Return the (X, Y) coordinate for the center point of the cell that contains the specified text.  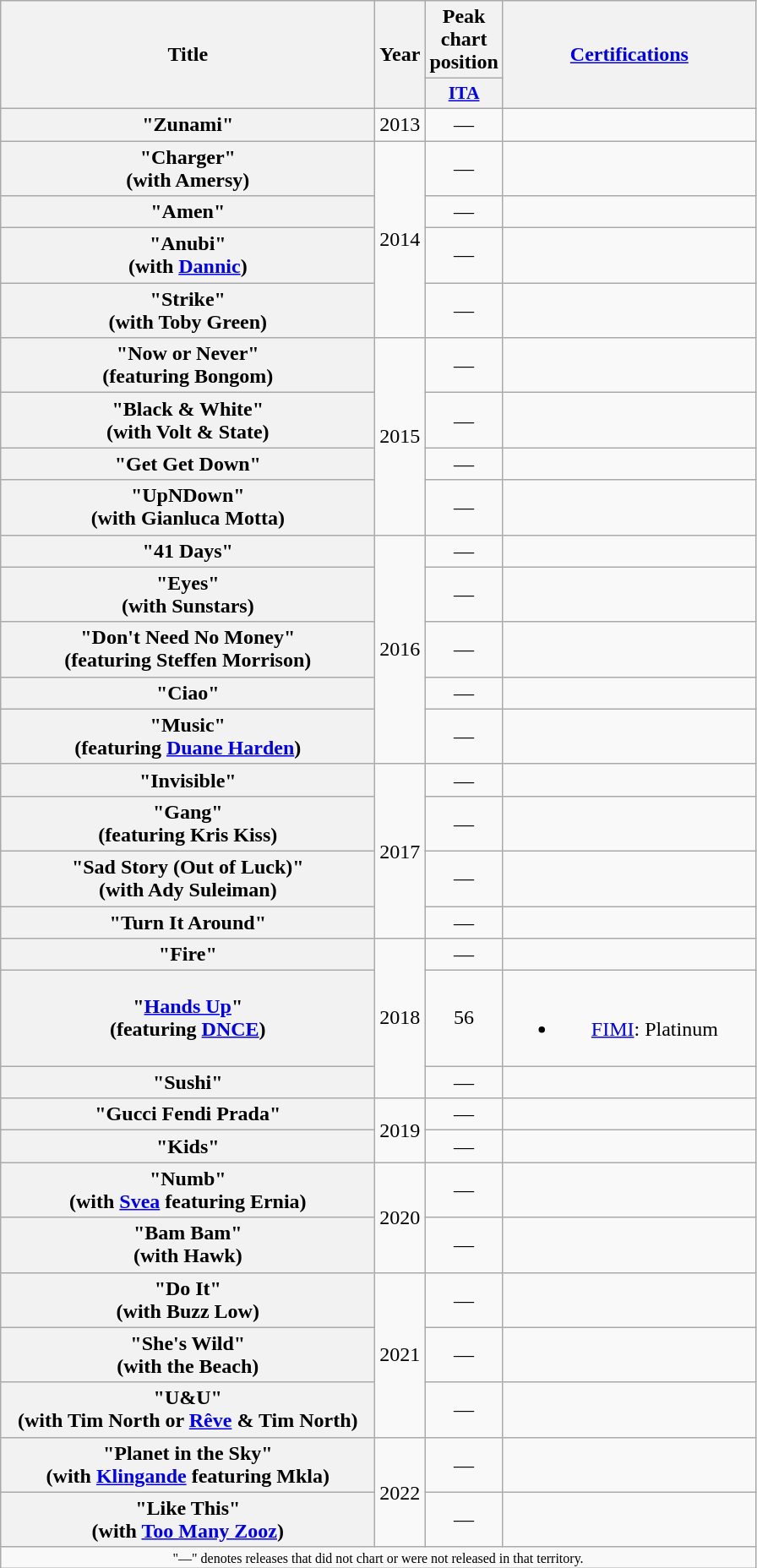
"Music"(featuring Duane Harden) (188, 737)
ITA (464, 94)
"Planet in the Sky" (with Klingande featuring Mkla) (188, 1465)
"Do It"(with Buzz Low) (188, 1299)
"Bam Bam"(with Hawk) (188, 1245)
"Get Get Down" (188, 464)
"Sad Story (Out of Luck)"(with Ady Suleiman) (188, 879)
"Charger"(with Amersy) (188, 167)
2016 (400, 649)
2020 (400, 1217)
"Amen" (188, 212)
"Don't Need No Money"(featuring Steffen Morrison) (188, 649)
Year (400, 55)
"UpNDown"(with Gianluca Motta) (188, 507)
"She's Wild"(with the Beach) (188, 1355)
56 (464, 1019)
"—" denotes releases that did not chart or were not released in that territory. (378, 1557)
2013 (400, 124)
"U&U"(with Tim North or Rêve & Tim North) (188, 1409)
"Invisible" (188, 780)
2015 (400, 436)
Certifications (629, 55)
"Gucci Fendi Prada" (188, 1114)
"Numb"(with Svea featuring Ernia) (188, 1190)
"Fire" (188, 955)
2014 (400, 238)
"Zunami" (188, 124)
Title (188, 55)
"Hands Up"(featuring DNCE) (188, 1019)
"Kids" (188, 1146)
2018 (400, 1019)
2021 (400, 1355)
2017 (400, 851)
"Like This" (with Too Many Zooz) (188, 1519)
2019 (400, 1130)
"Anubi"(with Dannic) (188, 255)
"Sushi" (188, 1082)
"Now or Never"(featuring Bongom) (188, 365)
"Ciao" (188, 693)
"Gang"(featuring Kris Kiss) (188, 823)
"Turn It Around" (188, 922)
"Eyes"(with Sunstars) (188, 595)
"41 Days" (188, 551)
"Strike"(with Toby Green) (188, 311)
FIMI: Platinum (629, 1019)
"Black & White"(with Volt & State) (188, 421)
2022 (400, 1492)
Peak chart position (464, 40)
